Scan for the cell matching the given text and deliver its [X, Y] coordinate at center. 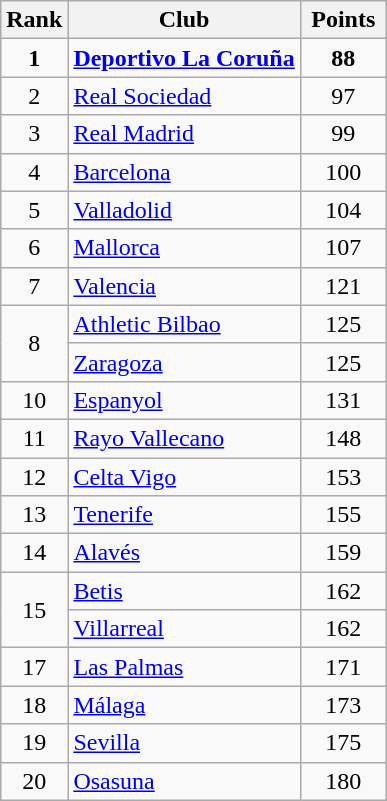
Betis [184, 591]
173 [343, 705]
1 [34, 58]
Mallorca [184, 248]
Tenerife [184, 515]
Rayo Vallecano [184, 438]
11 [34, 438]
Real Madrid [184, 134]
Espanyol [184, 400]
19 [34, 743]
17 [34, 667]
104 [343, 210]
107 [343, 248]
14 [34, 553]
100 [343, 172]
6 [34, 248]
Alavés [184, 553]
4 [34, 172]
Club [184, 20]
88 [343, 58]
10 [34, 400]
Sevilla [184, 743]
2 [34, 96]
18 [34, 705]
99 [343, 134]
15 [34, 610]
Barcelona [184, 172]
8 [34, 343]
Las Palmas [184, 667]
Celta Vigo [184, 477]
171 [343, 667]
Valladolid [184, 210]
97 [343, 96]
Zaragoza [184, 362]
Deportivo La Coruña [184, 58]
159 [343, 553]
Points [343, 20]
Villarreal [184, 629]
12 [34, 477]
121 [343, 286]
148 [343, 438]
20 [34, 781]
Rank [34, 20]
5 [34, 210]
13 [34, 515]
Real Sociedad [184, 96]
Athletic Bilbao [184, 324]
153 [343, 477]
Málaga [184, 705]
7 [34, 286]
155 [343, 515]
175 [343, 743]
3 [34, 134]
131 [343, 400]
Valencia [184, 286]
Osasuna [184, 781]
180 [343, 781]
